Scan for the cell matching the given text and deliver its [x, y] coordinate at center. 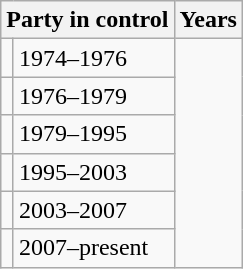
1976–1979 [94, 96]
2007–present [94, 248]
1974–1976 [94, 58]
1995–2003 [94, 172]
1979–1995 [94, 134]
Years [208, 20]
Party in control [88, 20]
2003–2007 [94, 210]
